Locate the cell with the specified text and output its [x, y] center coordinate. 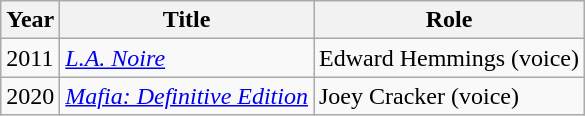
2020 [30, 96]
2011 [30, 58]
Mafia: Definitive Edition [187, 96]
Title [187, 20]
Role [450, 20]
Year [30, 20]
Joey Cracker (voice) [450, 96]
Edward Hemmings (voice) [450, 58]
L.A. Noire [187, 58]
